Capture the cell that displays the provided text and extract its [x, y] central coordinate. 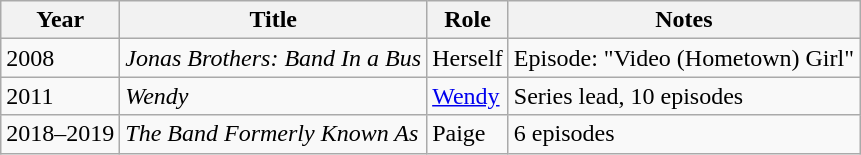
Episode: "Video (Hometown) Girl" [684, 58]
2008 [60, 58]
Series lead, 10 episodes [684, 96]
Year [60, 20]
Jonas Brothers: Band In a Bus [274, 58]
Paige [468, 134]
The Band Formerly Known As [274, 134]
Title [274, 20]
Notes [684, 20]
2018–2019 [60, 134]
6 episodes [684, 134]
Herself [468, 58]
2011 [60, 96]
Role [468, 20]
